Provide the [X, Y] coordinate of the cell's center where the given text is located.  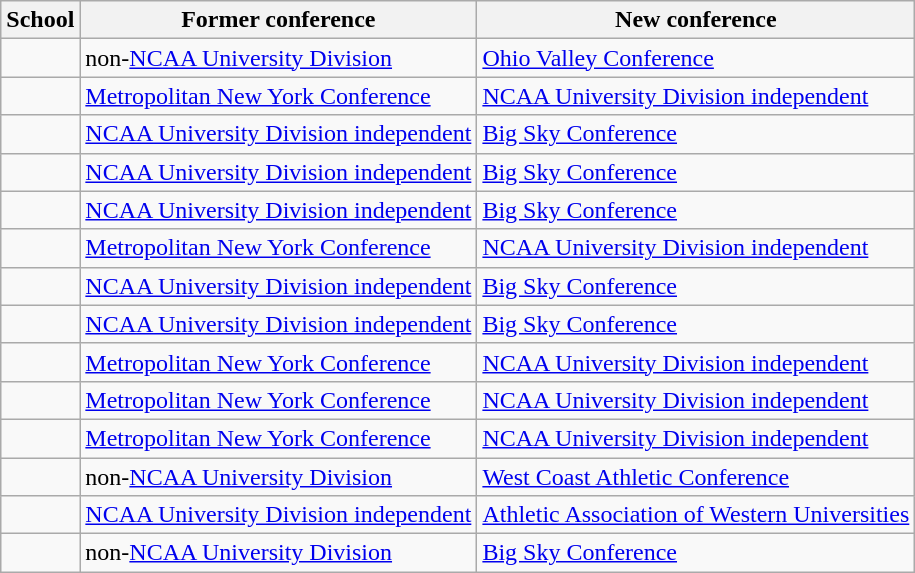
Ohio Valley Conference [696, 58]
School [40, 20]
Athletic Association of Western Universities [696, 515]
West Coast Athletic Conference [696, 477]
Former conference [278, 20]
New conference [696, 20]
